Return (X, Y) of the center of cell containing provided text 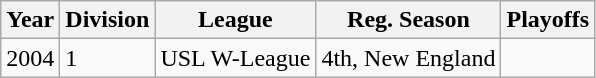
1 (108, 58)
League (236, 20)
4th, New England (408, 58)
Division (108, 20)
2004 (30, 58)
Reg. Season (408, 20)
Playoffs (548, 20)
Year (30, 20)
USL W-League (236, 58)
